Return the (x, y) coordinate for the center point of the cell that contains the specified text.  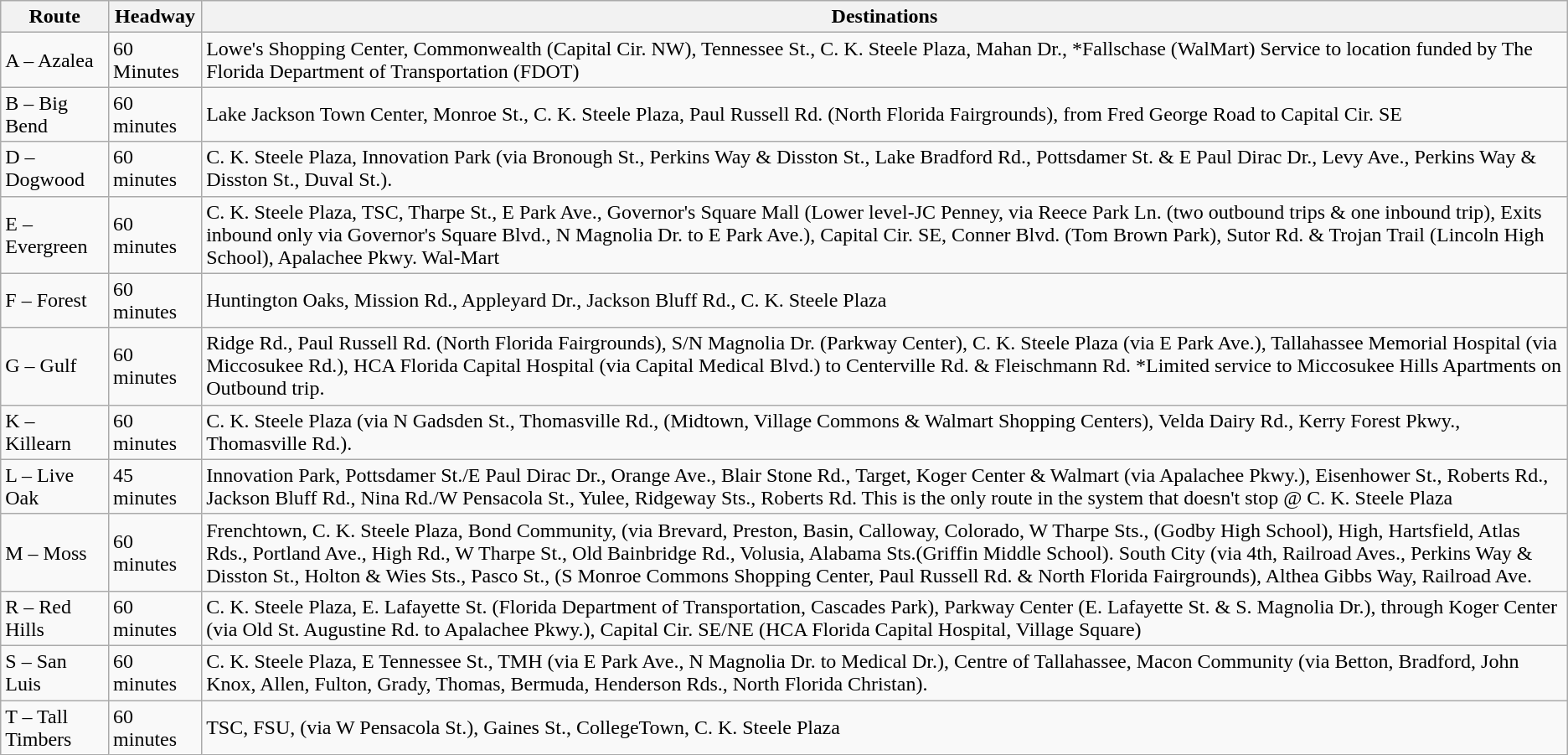
E – Evergreen (55, 235)
K – Killearn (55, 432)
S – San Luis (55, 672)
R – Red Hills (55, 618)
TSC, FSU, (via W Pensacola St.), Gaines St., CollegeTown, C. K. Steele Plaza (885, 727)
B – Big Bend (55, 114)
60 Minutes (156, 60)
Huntington Oaks, Mission Rd., Appleyard Dr., Jackson Bluff Rd., C. K. Steele Plaza (885, 300)
45 minutes (156, 486)
G – Gulf (55, 366)
M – Moss (55, 552)
Lake Jackson Town Center, Monroe St., C. K. Steele Plaza, Paul Russell Rd. (North Florida Fairgrounds), from Fred George Road to Capital Cir. SE (885, 114)
Destinations (885, 17)
D – Dogwood (55, 169)
Headway (156, 17)
T – Tall Timbers (55, 727)
F – Forest (55, 300)
L – Live Oak (55, 486)
A – Azalea (55, 60)
Route (55, 17)
